Return [x, y] of the center of cell containing provided text 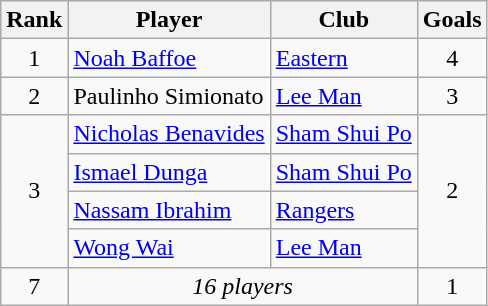
Nicholas Benavides [169, 134]
Paulinho Simionato [169, 96]
Rank [34, 20]
Goals [452, 20]
Wong Wai [169, 248]
Eastern [344, 58]
7 [34, 286]
Ismael Dunga [169, 172]
Noah Baffoe [169, 58]
Nassam Ibrahim [169, 210]
Club [344, 20]
16 players [242, 286]
Player [169, 20]
Rangers [344, 210]
4 [452, 58]
